Return the [x, y] coordinate for the center point of the cell that contains the specified text.  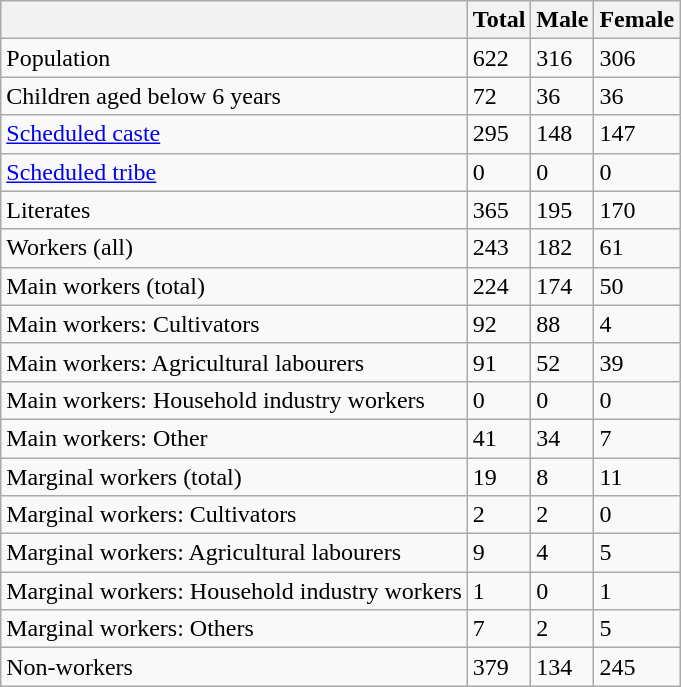
19 [499, 477]
195 [562, 210]
306 [637, 58]
Male [562, 20]
134 [562, 667]
182 [562, 248]
Non-workers [234, 667]
Population [234, 58]
9 [499, 553]
Total [499, 20]
Main workers: Other [234, 438]
Children aged below 6 years [234, 96]
Female [637, 20]
Main workers: Household industry workers [234, 400]
92 [499, 324]
622 [499, 58]
243 [499, 248]
88 [562, 324]
Workers (all) [234, 248]
91 [499, 362]
Scheduled caste [234, 134]
170 [637, 210]
Main workers (total) [234, 286]
61 [637, 248]
224 [499, 286]
Literates [234, 210]
295 [499, 134]
72 [499, 96]
Marginal workers: Household industry workers [234, 591]
8 [562, 477]
245 [637, 667]
148 [562, 134]
316 [562, 58]
Marginal workers: Cultivators [234, 515]
365 [499, 210]
11 [637, 477]
50 [637, 286]
Marginal workers (total) [234, 477]
39 [637, 362]
379 [499, 667]
Marginal workers: Others [234, 629]
Main workers: Agricultural labourers [234, 362]
147 [637, 134]
52 [562, 362]
41 [499, 438]
Scheduled tribe [234, 172]
174 [562, 286]
34 [562, 438]
Main workers: Cultivators [234, 324]
Marginal workers: Agricultural labourers [234, 553]
